Determine the (x, y) coordinate at the center of the cell enclosing the given text.  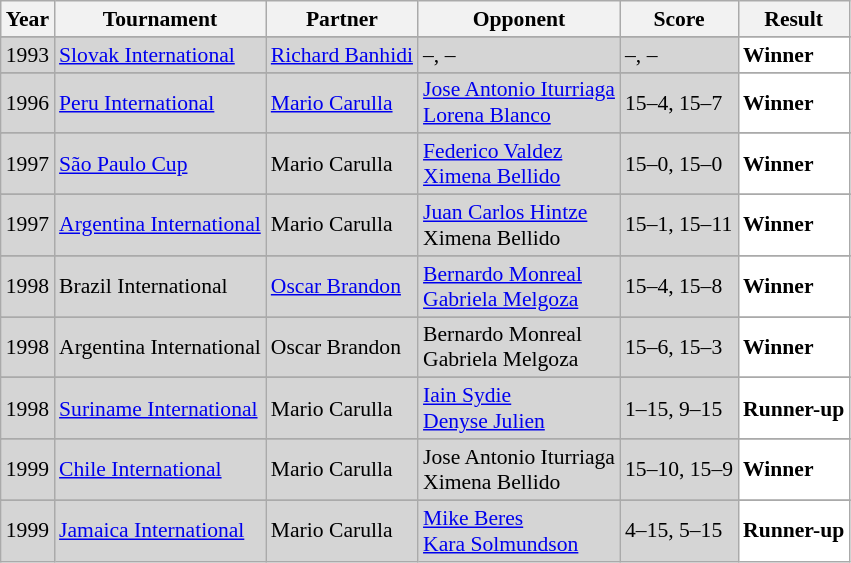
1–15, 9–15 (679, 408)
Year (28, 19)
Federico Valdez Ximena Bellido (519, 164)
Mike Beres Kara Solmundson (519, 530)
Brazil International (160, 286)
Partner (342, 19)
15–4, 15–7 (679, 102)
Tournament (160, 19)
Chile International (160, 470)
Suriname International (160, 408)
Slovak International (160, 55)
Score (679, 19)
1993 (28, 55)
15–4, 15–8 (679, 286)
Juan Carlos Hintze Ximena Bellido (519, 226)
Peru International (160, 102)
Result (794, 19)
Richard Banhidi (342, 55)
1996 (28, 102)
São Paulo Cup (160, 164)
15–6, 15–3 (679, 348)
Jose Antonio Iturriaga Ximena Bellido (519, 470)
Jose Antonio Iturriaga Lorena Blanco (519, 102)
15–0, 15–0 (679, 164)
Iain Sydie Denyse Julien (519, 408)
4–15, 5–15 (679, 530)
Jamaica International (160, 530)
15–1, 15–11 (679, 226)
Opponent (519, 19)
15–10, 15–9 (679, 470)
